Determine the (x, y) coordinate at the center of the cell enclosing the given text.  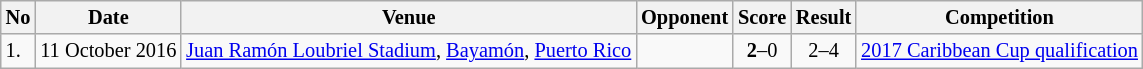
2017 Caribbean Cup qualification (1000, 51)
2–4 (824, 51)
No (18, 17)
1. (18, 51)
Opponent (684, 17)
Venue (408, 17)
Date (108, 17)
Competition (1000, 17)
Juan Ramón Loubriel Stadium, Bayamón, Puerto Rico (408, 51)
2–0 (762, 51)
11 October 2016 (108, 51)
Result (824, 17)
Score (762, 17)
